Determine the [X, Y] coordinate at the center of the cell enclosing the given text.  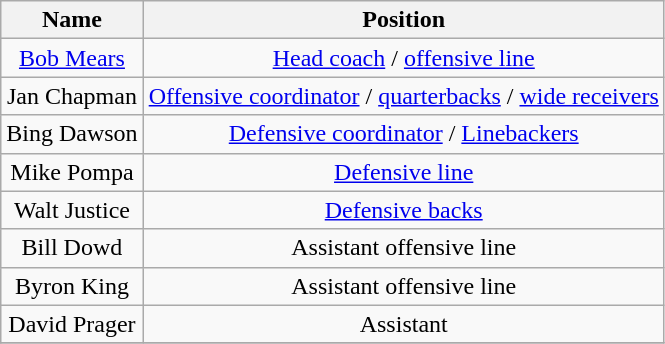
Mike Pompa [72, 172]
Byron King [72, 286]
Position [404, 20]
Walt Justice [72, 210]
Defensive backs [404, 210]
Defensive coordinator / Linebackers [404, 134]
Jan Chapman [72, 96]
Head coach / offensive line [404, 58]
Bing Dawson [72, 134]
Bob Mears [72, 58]
Assistant [404, 324]
Name [72, 20]
David Prager [72, 324]
Bill Dowd [72, 248]
Offensive coordinator / quarterbacks / wide receivers [404, 96]
Defensive line [404, 172]
